Detect which cell encompasses the target text, then output its [x, y] center coordinate. 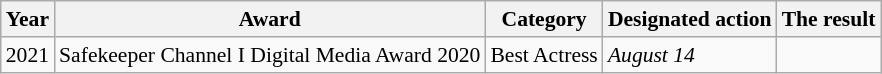
Award [270, 19]
Category [544, 19]
The result [829, 19]
Year [28, 19]
Designated action [690, 19]
August 14 [690, 55]
Safekeeper Channel I Digital Media Award 2020 [270, 55]
Best Actress [544, 55]
2021 [28, 55]
